Detect which cell encompasses the target text, then output its [x, y] center coordinate. 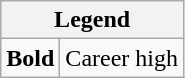
Bold [30, 58]
Career high [122, 58]
Legend [92, 20]
